Detect which cell encompasses the target text, then output its (X, Y) center coordinate. 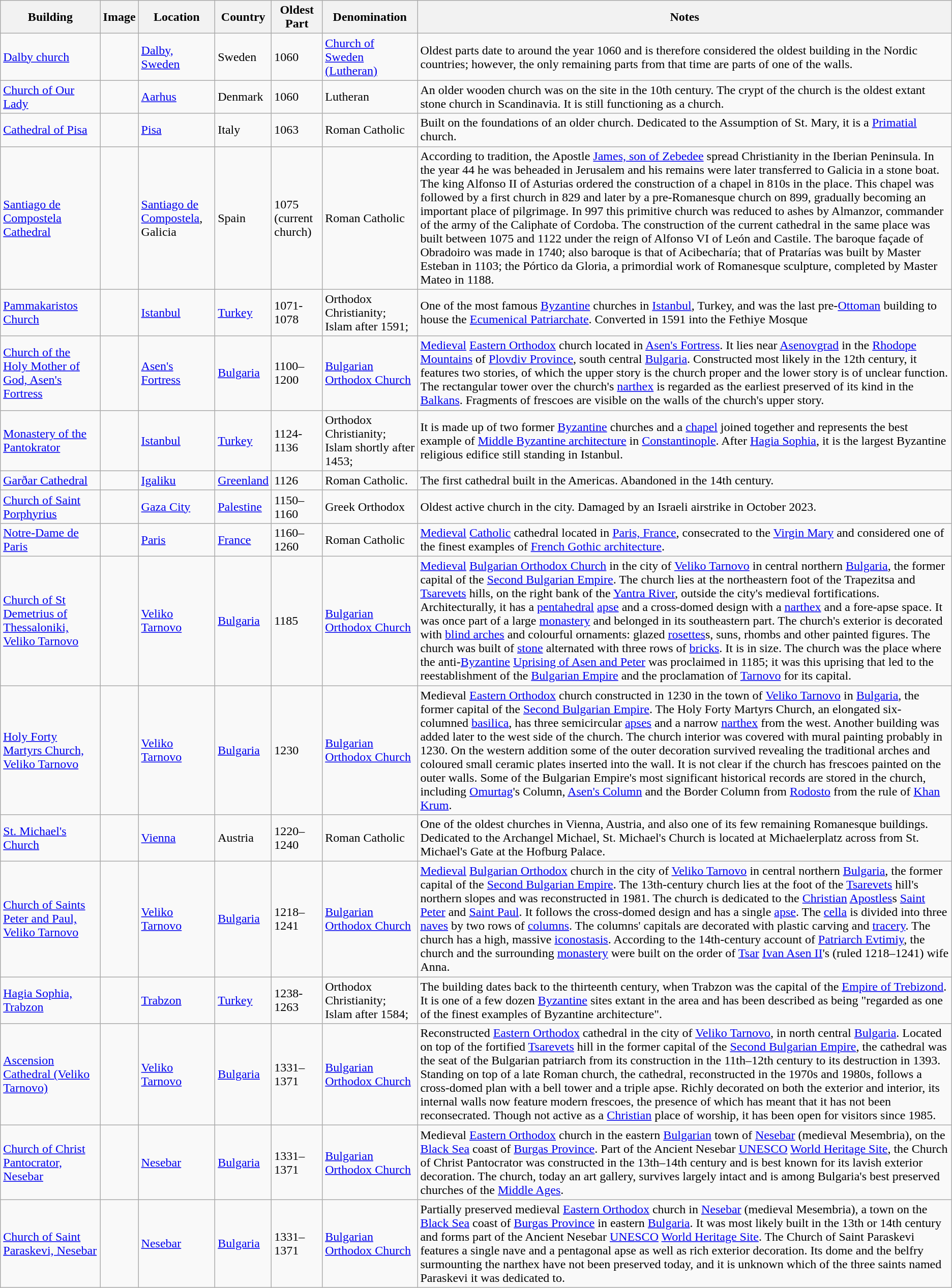
Asen's Fortress (177, 373)
Church of St Demetrius of Thessaloniki, Veliko Tarnovo (50, 621)
Church of Saint Porphyrius (50, 506)
1126 (297, 480)
Palestine (243, 506)
Cathedral of Pisa (50, 130)
1230 (297, 750)
Santiago de Compostela, Galicia (177, 218)
Igaliku (177, 480)
1238-1263 (297, 1000)
Notre-Dame de Paris (50, 540)
Lutheran (370, 97)
Denmark (243, 97)
Dalby, Sweden (177, 57)
France (243, 540)
Italy (243, 130)
Image (119, 17)
1063 (297, 130)
1150–1160 (297, 506)
Garðar Cathedral (50, 480)
1218–1241 (297, 919)
Gaza City (177, 506)
1185 (297, 621)
Building (50, 17)
Vienna (177, 838)
1124-1136 (297, 440)
Pammakaristos Church (50, 313)
1075 (current church) (297, 218)
Spain (243, 218)
Church of the Holy Mother of God, Asen's Fortress (50, 373)
Ascension Cathedral (Veliko Tarnovo) (50, 1075)
1160–1260 (297, 540)
The first cathedral built in the Americas. Abandoned in the 14th century. (685, 480)
Oldest active church in the city. Damaged by an Israeli airstrike in October 2023. (685, 506)
Church of Sweden (Lutheran) (370, 57)
1071-1078 (297, 313)
Dalby church (50, 57)
Aarhus (177, 97)
Denomination (370, 17)
Pisa (177, 130)
Paris (177, 540)
Greenland (243, 480)
Trabzon (177, 1000)
Austria (243, 838)
Santiago de Compostela Cathedral (50, 218)
Sweden (243, 57)
Church of Saints Peter and Paul, Veliko Tarnovo (50, 919)
Orthodox Christianity; Islam after 1584; (370, 1000)
Notes (685, 17)
Orthodox Christianity; Islam shortly after 1453; (370, 440)
St. Michael's Church (50, 838)
1100–1200 (297, 373)
1220–1240 (297, 838)
Hagia Sophia, Trabzon (50, 1000)
Oldest Part (297, 17)
Church of Our Lady (50, 97)
Greek Orthodox (370, 506)
Church of Saint Paraskevi, Nesebar (50, 1243)
Country (243, 17)
Orthodox Christianity; Islam after 1591; (370, 313)
Holy Forty Martyrs Church, Veliko Tarnovo (50, 750)
Built on the foundations of an older church. Dedicated to the Assumption of St. Mary, it is a Primatial church. (685, 130)
Location (177, 17)
Monastery of the Pantokrator (50, 440)
Church of Christ Pantocrator, Nesebar (50, 1162)
Roman Catholic. (370, 480)
